Scan for the cell matching the given text and deliver its [X, Y] coordinate at center. 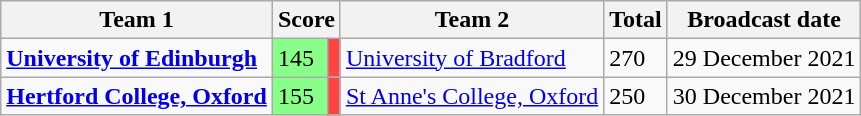
St Anne's College, Oxford [472, 96]
Hertford College, Oxford [137, 96]
University of Bradford [472, 58]
250 [636, 96]
University of Edinburgh [137, 58]
145 [300, 58]
Broadcast date [764, 20]
Score [306, 20]
Total [636, 20]
30 December 2021 [764, 96]
270 [636, 58]
155 [300, 96]
Team 2 [472, 20]
Team 1 [137, 20]
29 December 2021 [764, 58]
